Find where the given text appears and provide that cell's center as (x, y) coordinate. 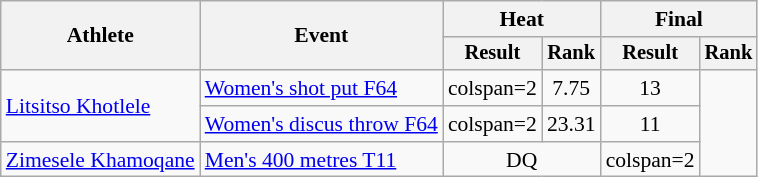
7.75 (572, 88)
Women's shot put F64 (322, 88)
Athlete (100, 36)
Women's discus throw F64 (322, 124)
11 (650, 124)
13 (650, 88)
Heat (522, 19)
Litsitso Khotlele (100, 106)
23.31 (572, 124)
Final (680, 19)
Event (322, 36)
